From the cell containing the given text, extract its center point as [X, Y] coordinate. 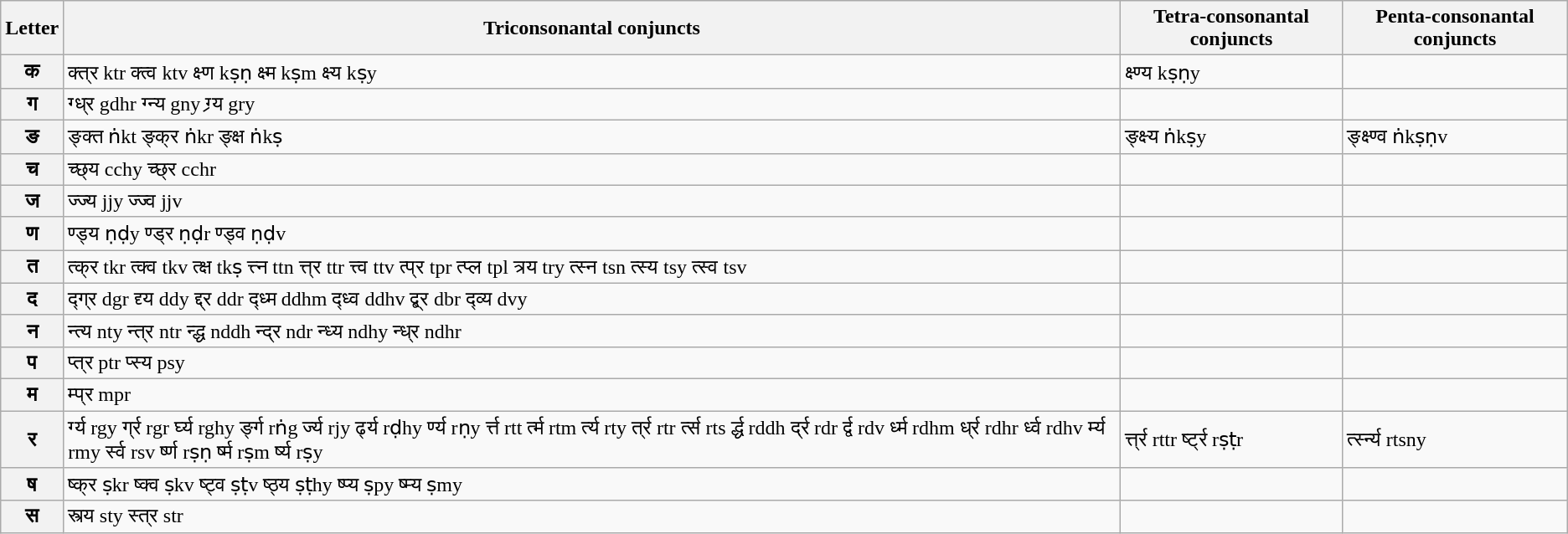
प्त्र ptr प्स्य psy [591, 362]
द [32, 299]
च्छ्य cchy च्छ्र cchr [591, 169]
र्त्स्न्य rtsny [1455, 439]
न्त्य nty न्त्र ntr न्द्ध nddh न्द्र ndr न्ध्य ndhy न्ध्र ndhr [591, 331]
त्क्र tkr त्क्व tkv त्क्ष tkṣ त्त्न ttn त्त्र ttr त्त्व ttv त्प्र tpr त्प्ल tpl त्र्य try त्स्न tsn त्स्य tsy त्स्व tsv [591, 267]
म्प्र mpr [591, 394]
Penta-consonantal conjuncts [1455, 28]
ण्ड्य ṇḍy ण्ड्र ṇḍr ण्ड्व ṇḍv [591, 234]
ष [32, 485]
ण [32, 234]
त [32, 267]
स [32, 516]
ज [32, 201]
Tetra-consonantal conjuncts [1231, 28]
ङ्क्त ṅkt ङ्क्र ṅkr ङ्क्ष ṅkṣ [591, 136]
क्ष्ण्य kṣṇy [1231, 72]
प [32, 362]
ष्क्र ṣkr ष्क्व ṣkv ष्ट्व ṣṭv ष्ठ्य ṣṭhy ष्प्य ṣpy ष्म्य ṣmy [591, 485]
ग्ध्र gdhr ग्न्य gny ग्र्य gry [591, 104]
न [32, 331]
र [32, 439]
स्त्य sty स्त्र str [591, 516]
ङ्क्ष्य ṅkṣy [1231, 136]
क [32, 72]
च [32, 169]
ङ्क्ष्ण्व ṅkṣṇv [1455, 136]
म [32, 394]
र्त्त्र rttr र्ष्ट्र rṣṭr [1231, 439]
ज्ज्य jjy ज्ज्व jjv [591, 201]
ग [32, 104]
क्त्र ktr क्त्व ktv क्ष्ण kṣṇ क्ष्म kṣm क्ष्य kṣy [591, 72]
Letter [32, 28]
Triconsonantal conjuncts [591, 28]
ङ [32, 136]
द्ग्र dgr द्द्य ddy द्द्र ddr द्ध्म ddhm द्ध्व ddhv द्ब्र dbr द्व्य dvy [591, 299]
